Pinpoint the cell where the given text exists, returning its [X, Y] midpoint coordinate. 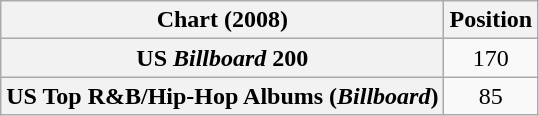
170 [491, 58]
US Top R&B/Hip-Hop Albums (Billboard) [222, 96]
US Billboard 200 [222, 58]
85 [491, 96]
Position [491, 20]
Chart (2008) [222, 20]
